Provide the [x, y] coordinate of the cell's center where the given text is located.  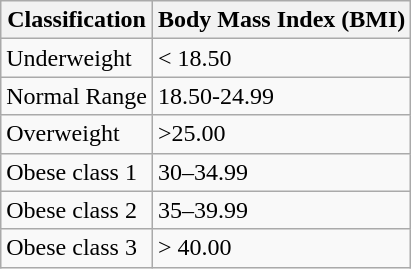
Overweight [77, 134]
Body Mass Index (BMI) [281, 20]
Obese class 3 [77, 248]
18.50-24.99 [281, 96]
Classification [77, 20]
35–39.99 [281, 210]
< 18.50 [281, 58]
Obese class 1 [77, 172]
Underweight [77, 58]
>25.00 [281, 134]
Obese class 2 [77, 210]
30–34.99 [281, 172]
> 40.00 [281, 248]
Normal Range [77, 96]
